Determine the (X, Y) coordinate at the center of the cell enclosing the given text.  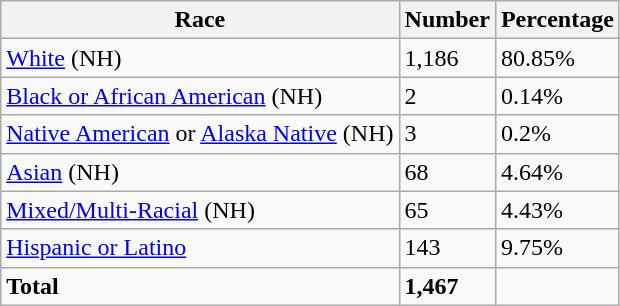
Hispanic or Latino (200, 248)
4.64% (557, 172)
Percentage (557, 20)
80.85% (557, 58)
0.14% (557, 96)
White (NH) (200, 58)
68 (447, 172)
0.2% (557, 134)
Asian (NH) (200, 172)
Total (200, 286)
143 (447, 248)
2 (447, 96)
Race (200, 20)
9.75% (557, 248)
1,186 (447, 58)
Black or African American (NH) (200, 96)
Number (447, 20)
Native American or Alaska Native (NH) (200, 134)
4.43% (557, 210)
Mixed/Multi-Racial (NH) (200, 210)
3 (447, 134)
65 (447, 210)
1,467 (447, 286)
